Search for the cell housing the specified text and yield its (x, y) center coordinate. 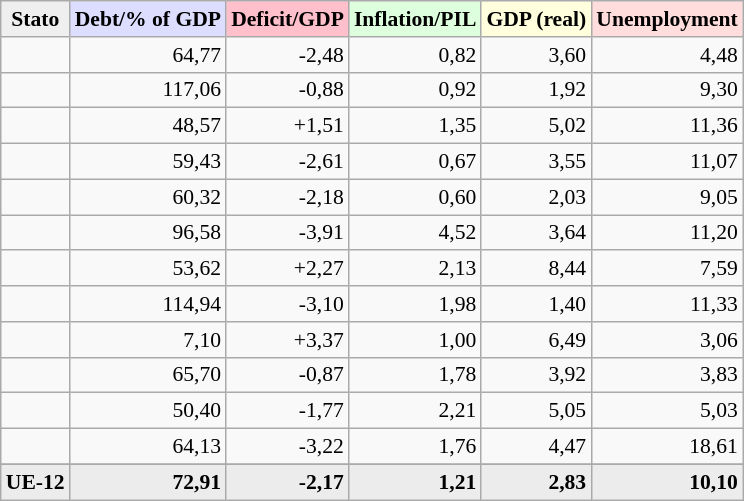
3,60 (536, 55)
-3,22 (288, 447)
11,20 (667, 233)
18,61 (667, 447)
1,40 (536, 304)
Stato (36, 19)
1,35 (415, 126)
8,44 (536, 269)
60,32 (148, 197)
GDP (real) (536, 19)
0,92 (415, 90)
0,82 (415, 55)
5,02 (536, 126)
-3,91 (288, 233)
64,77 (148, 55)
96,58 (148, 233)
10,10 (667, 482)
+3,37 (288, 340)
+1,51 (288, 126)
114,94 (148, 304)
2,13 (415, 269)
-3,10 (288, 304)
0,60 (415, 197)
11,36 (667, 126)
3,92 (536, 375)
Deficit/GDP (288, 19)
50,40 (148, 411)
11,33 (667, 304)
-2,61 (288, 162)
5,05 (536, 411)
-2,17 (288, 482)
11,07 (667, 162)
Unemployment (667, 19)
-0,88 (288, 90)
53,62 (148, 269)
Debt/% of GDP (148, 19)
1,21 (415, 482)
5,03 (667, 411)
3,64 (536, 233)
3,83 (667, 375)
-0,87 (288, 375)
0,67 (415, 162)
3,55 (536, 162)
65,70 (148, 375)
-2,18 (288, 197)
59,43 (148, 162)
7,59 (667, 269)
2,83 (536, 482)
-2,48 (288, 55)
4,52 (415, 233)
1,00 (415, 340)
1,78 (415, 375)
6,49 (536, 340)
117,06 (148, 90)
1,76 (415, 447)
4,48 (667, 55)
72,91 (148, 482)
9,05 (667, 197)
9,30 (667, 90)
Inflation/PIL (415, 19)
1,98 (415, 304)
+2,27 (288, 269)
2,03 (536, 197)
3,06 (667, 340)
64,13 (148, 447)
4,47 (536, 447)
-1,77 (288, 411)
2,21 (415, 411)
1,92 (536, 90)
48,57 (148, 126)
7,10 (148, 340)
UE-12 (36, 482)
